Determine the (X, Y) coordinate at the center of the cell enclosing the given text.  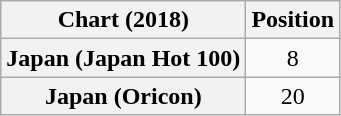
20 (293, 96)
Japan (Oricon) (124, 96)
Chart (2018) (124, 20)
Japan (Japan Hot 100) (124, 58)
Position (293, 20)
8 (293, 58)
